Capture the cell that displays the provided text and extract its [x, y] central coordinate. 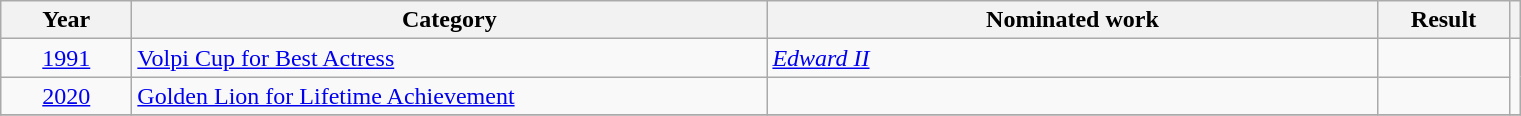
Volpi Cup for Best Actress [450, 58]
Edward II [1072, 58]
Result [1444, 20]
1991 [66, 58]
2020 [66, 96]
Category [450, 20]
Nominated work [1072, 20]
Golden Lion for Lifetime Achievement [450, 96]
Year [66, 20]
